Pinpoint the cell where the given text exists, returning its (X, Y) midpoint coordinate. 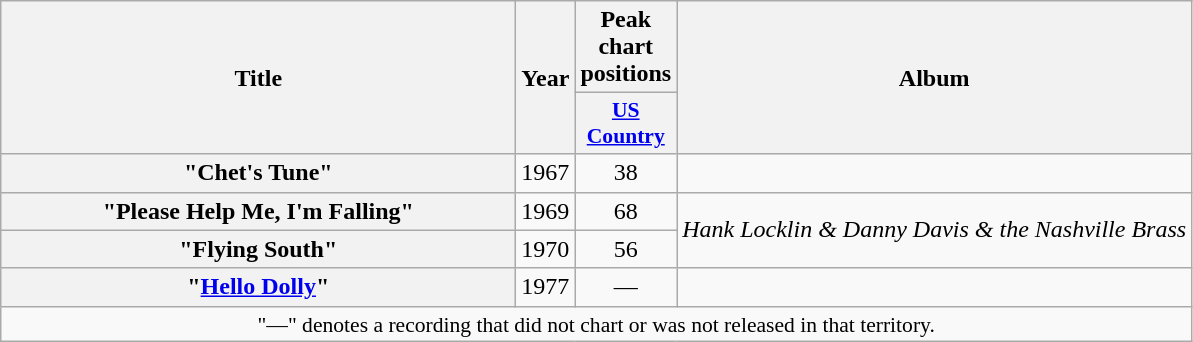
"Flying South" (258, 249)
56 (626, 249)
1970 (546, 249)
Album (934, 78)
"Hello Dolly" (258, 287)
"—" denotes a recording that did not chart or was not released in that territory. (596, 324)
Hank Locklin & Danny Davis & the Nashville Brass (934, 230)
"Please Help Me, I'm Falling" (258, 211)
"Chet's Tune" (258, 173)
68 (626, 211)
1977 (546, 287)
Peakchartpositions (626, 47)
Year (546, 78)
— (626, 287)
Title (258, 78)
38 (626, 173)
USCountry (626, 124)
1967 (546, 173)
1969 (546, 211)
